From the cell containing the given text, extract its center point as (X, Y) coordinate. 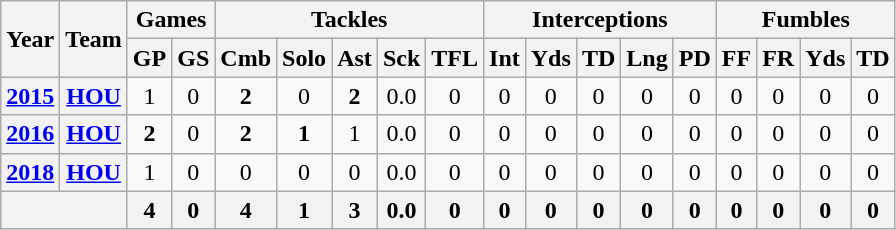
PD (694, 58)
Tackles (350, 20)
Team (94, 39)
Interceptions (600, 20)
FR (778, 58)
Sck (401, 58)
TFL (455, 58)
Fumbles (806, 20)
2018 (30, 172)
GS (194, 58)
Solo (304, 58)
3 (355, 210)
Cmb (246, 58)
Ast (355, 58)
Year (30, 39)
2016 (30, 134)
FF (736, 58)
Lng (647, 58)
2015 (30, 96)
Int (505, 58)
Games (170, 20)
GP (149, 58)
